Find where the given text appears and provide that cell's center as [x, y] coordinate. 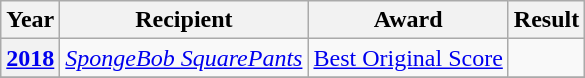
SpongeBob SquarePants [184, 58]
Year [30, 20]
2018 [30, 58]
Result [546, 20]
Best Original Score [408, 58]
Award [408, 20]
Recipient [184, 20]
